Identify which cell holds the provided text, then report its (X, Y) central coordinate. 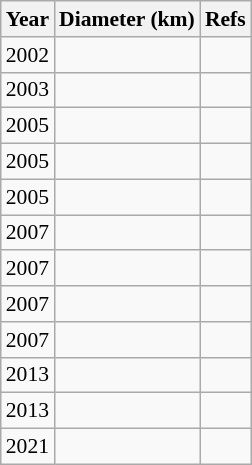
2003 (28, 90)
2021 (28, 447)
Year (28, 19)
2002 (28, 55)
Diameter (km) (127, 19)
Refs (226, 19)
